Output the (X, Y) coordinate of the center of the cell containing the given text.  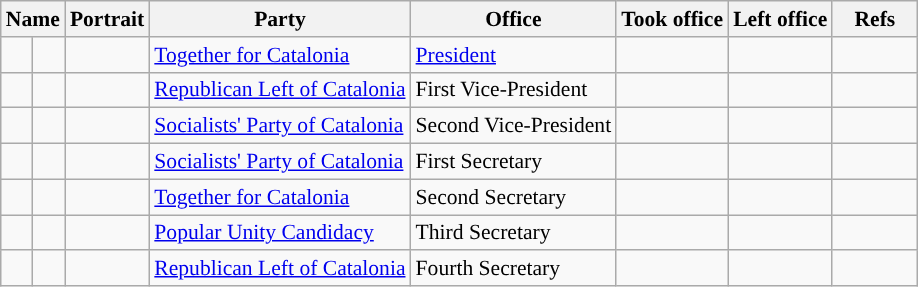
Office (514, 19)
Name (33, 19)
Second Vice-President (514, 126)
Left office (780, 19)
Took office (672, 19)
Party (280, 19)
Refs (874, 19)
Third Secretary (514, 233)
First Secretary (514, 162)
Popular Unity Candidacy (280, 233)
President (514, 55)
Fourth Secretary (514, 269)
Second Secretary (514, 197)
Portrait (107, 19)
First Vice-President (514, 90)
